Output the (X, Y) coordinate of the center of the cell containing the given text.  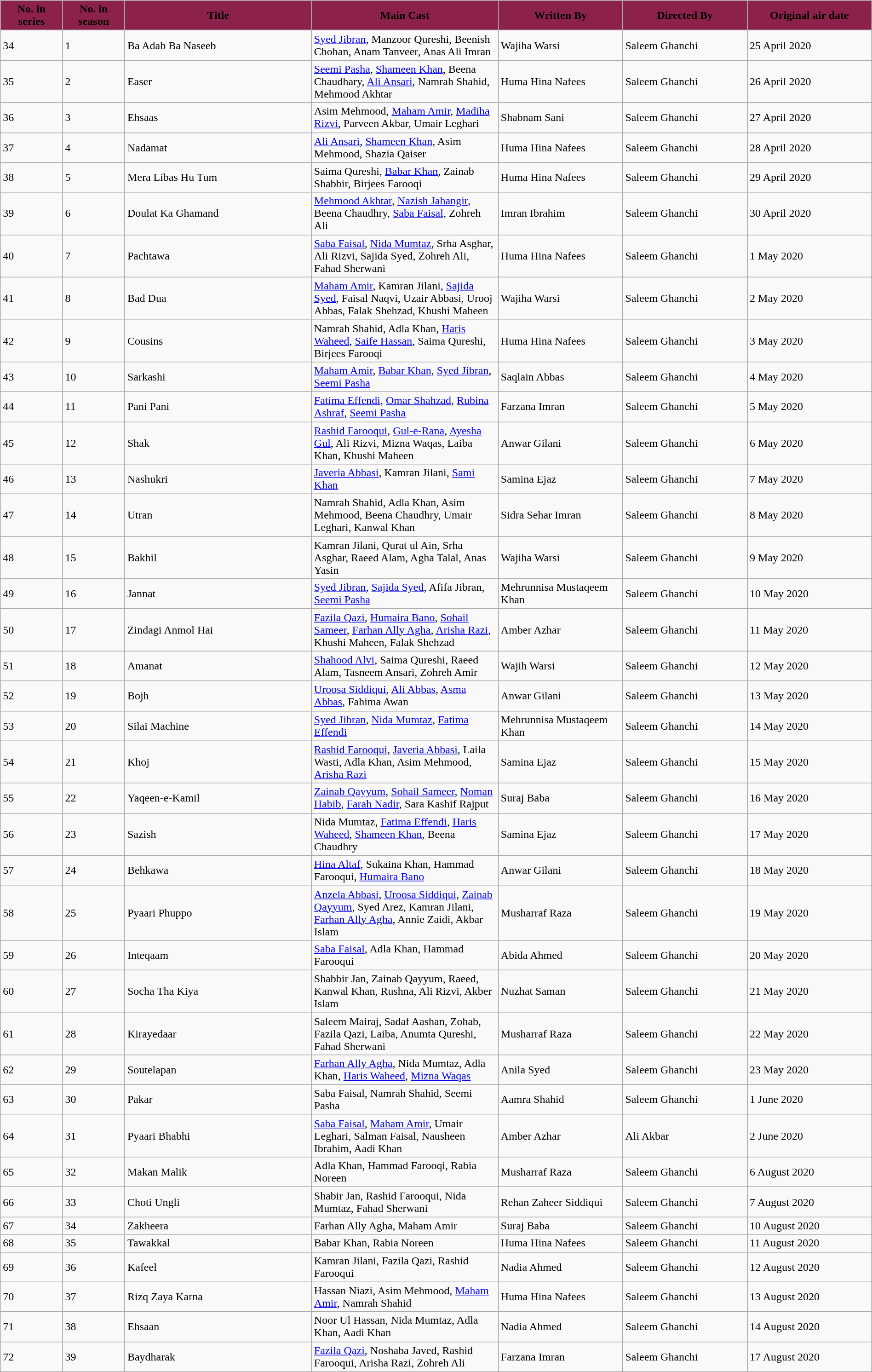
21 May 2020 (809, 991)
19 (94, 696)
59 (31, 955)
Fazila Qazi, Humaira Bano, Sohail Sameer, Farhan Ally Agha, Arisha Razi, Khushi Maheen, Falak Shehzad (405, 630)
Sarkashi (218, 376)
63 (31, 1100)
Original air date (809, 16)
Kamran Jilani, Qurat ul Ain, Srha Asghar, Raeed Alam, Agha Talal, Anas Yasin (405, 558)
Aamra Shahid (560, 1100)
Makan Malik (218, 1172)
Tawakkal (218, 1243)
47 (31, 515)
23 (94, 834)
Cousins (218, 340)
Title (218, 16)
28 (94, 1033)
43 (31, 376)
25 April 2020 (809, 45)
20 (94, 726)
60 (31, 991)
Shak (218, 443)
62 (31, 1070)
65 (31, 1172)
11 August 2020 (809, 1243)
Jannat (218, 594)
24 (94, 870)
17 May 2020 (809, 834)
No. in season (94, 16)
Amanat (218, 666)
9 May 2020 (809, 558)
26 (94, 955)
Bojh (218, 696)
12 May 2020 (809, 666)
45 (31, 443)
21 (94, 762)
Zindagi Anmol Hai (218, 630)
Rehan Zaheer Siddiqui (560, 1202)
Kirayedaar (218, 1033)
23 May 2020 (809, 1070)
Maham Amir, Babar Khan, Syed Jibran, Seemi Pasha (405, 376)
56 (31, 834)
Shabir Jan, Rashid Farooqui, Nida Mumtaz, Fahad Sherwani (405, 1202)
6 August 2020 (809, 1172)
15 May 2020 (809, 762)
Javeria Abbasi, Kamran Jilani, Sami Khan (405, 479)
Baydharak (218, 1356)
Rashid Farooqui, Javeria Abbasi, Laila Wasti, Adla Khan, Asim Mehmood, Arisha Razi (405, 762)
Bad Dua (218, 298)
Ba Adab Ba Naseeb (218, 45)
Imran Ibrahim (560, 213)
No. in series (31, 16)
72 (31, 1356)
4 May 2020 (809, 376)
Easer (218, 81)
Shahood Alvi, Saima Qureshi, Raeed Alam, Tasneem Ansari, Zohreh Amir (405, 666)
40 (31, 256)
Kafeel (218, 1267)
Pakar (218, 1100)
61 (31, 1033)
22 May 2020 (809, 1033)
Socha Tha Kiya (218, 991)
16 May 2020 (809, 798)
Main Cast (405, 16)
70 (31, 1297)
Bakhil (218, 558)
17 August 2020 (809, 1356)
16 (94, 594)
Mehmood Akhtar, Nazish Jahangir, Beena Chaudhry, Saba Faisal, Zohreh Ali (405, 213)
14 August 2020 (809, 1327)
Zainab Qayyum, Sohail Sameer, Noman Habib, Farah Nadir, Sara Kashif Rajput (405, 798)
Adla Khan, Hammad Farooqi, Rabia Noreen (405, 1172)
Ali Ansari, Shameen Khan, Asim Mehmood, Shazia Qaiser (405, 147)
1 June 2020 (809, 1100)
58 (31, 913)
Hina Altaf, Sukaina Khan, Hammad Farooqui, Humaira Bano (405, 870)
42 (31, 340)
11 May 2020 (809, 630)
Anzela Abbasi, Uroosa Siddiqui, Zainab Qayyum, Syed Arez, Kamran Jilani, Farhan Ally Agha, Annie Zaidi, Akbar Islam (405, 913)
Nadamat (218, 147)
Abida Ahmed (560, 955)
Namrah Shahid, Adla Khan, Haris Waheed, Saife Hassan, Saima Qureshi, Birjees Farooqi (405, 340)
Wajih Warsi (560, 666)
Kamran Jilani, Fazila Qazi, Rashid Farooqui (405, 1267)
Farhan Ally Agha, Nida Mumtaz, Adla Khan, Haris Waheed, Mizna Waqas (405, 1070)
32 (94, 1172)
Ali Akbar (685, 1136)
Pyaari Bhabhi (218, 1136)
Saba Faisal, Maham Amir, Umair Leghari, Salman Faisal, Nausheen Ibrahim, Aadi Khan (405, 1136)
11 (94, 407)
Choti Ungli (218, 1202)
Ehsaas (218, 118)
49 (31, 594)
14 (94, 515)
10 August 2020 (809, 1226)
4 (94, 147)
44 (31, 407)
Silai Machine (218, 726)
14 May 2020 (809, 726)
Noor Ul Hassan, Nida Mumtaz, Adla Khan, Aadi Khan (405, 1327)
Yaqeen-e-Kamil (218, 798)
1 (94, 45)
Khoj (218, 762)
54 (31, 762)
52 (31, 696)
13 (94, 479)
Behkawa (218, 870)
28 April 2020 (809, 147)
Soutelapan (218, 1070)
2 May 2020 (809, 298)
Rizq Zaya Karna (218, 1297)
9 (94, 340)
18 (94, 666)
66 (31, 1202)
7 (94, 256)
5 (94, 178)
Namrah Shahid, Adla Khan, Asim Mehmood, Beena Chaudhry, Umair Leghari, Kanwal Khan (405, 515)
53 (31, 726)
13 May 2020 (809, 696)
17 (94, 630)
Syed Jibran, Nida Mumtaz, Fatima Effendi (405, 726)
Written By (560, 16)
Nida Mumtaz, Fatima Effendi, Haris Waheed, Shameen Khan, Beena Chaudhry (405, 834)
Pani Pani (218, 407)
26 April 2020 (809, 81)
41 (31, 298)
Nashukri (218, 479)
Maham Amir, Kamran Jilani, Sajida Syed, Faisal Naqvi, Uzair Abbasi, Urooj Abbas, Falak Shehzad, Khushi Maheen (405, 298)
48 (31, 558)
10 (94, 376)
Saleem Mairaj, Sadaf Aashan, Zohab, Fazila Qazi, Laiba, Anumta Qureshi, Fahad Sherwani (405, 1033)
31 (94, 1136)
Zakheera (218, 1226)
6 (94, 213)
Fatima Effendi, Omar Shahzad, Rubina Ashraf, Seemi Pasha (405, 407)
25 (94, 913)
6 May 2020 (809, 443)
Mera Libas Hu Tum (218, 178)
71 (31, 1327)
20 May 2020 (809, 955)
10 May 2020 (809, 594)
3 (94, 118)
15 (94, 558)
22 (94, 798)
Shabnam Sani (560, 118)
Shabbir Jan, Zainab Qayyum, Raeed, Kanwal Khan, Rushna, Ali Rizvi, Akber Islam (405, 991)
Syed Jibran, Manzoor Qureshi, Beenish Chohan, Anam Tanveer, Anas Ali Imran (405, 45)
3 May 2020 (809, 340)
Seemi Pasha, Shameen Khan, Beena Chaudhary, Ali Ansari, Namrah Shahid, Mehmood Akhtar (405, 81)
30 April 2020 (809, 213)
Doulat Ka Ghamand (218, 213)
Saima Qureshi, Babar Khan, Zainab Shabbir, Birjees Farooqi (405, 178)
Utran (218, 515)
2 (94, 81)
12 (94, 443)
Pachtawa (218, 256)
Fazila Qazi, Noshaba Javed, Rashid Farooqui, Arisha Razi, Zohreh Ali (405, 1356)
Inteqaam (218, 955)
27 (94, 991)
Anila Syed (560, 1070)
Directed By (685, 16)
55 (31, 798)
Sidra Sehar Imran (560, 515)
7 May 2020 (809, 479)
Nuzhat Saman (560, 991)
12 August 2020 (809, 1267)
5 May 2020 (809, 407)
Saba Faisal, Namrah Shahid, Seemi Pasha (405, 1100)
Uroosa Siddiqui, Ali Abbas, Asma Abbas, Fahima Awan (405, 696)
50 (31, 630)
Asim Mehmood, Maham Amir, Madiha Rizvi, Parveen Akbar, Umair Leghari (405, 118)
18 May 2020 (809, 870)
Sazish (218, 834)
57 (31, 870)
Pyaari Phuppo (218, 913)
Saba Faisal, Adla Khan, Hammad Farooqui (405, 955)
7 August 2020 (809, 1202)
29 (94, 1070)
19 May 2020 (809, 913)
1 May 2020 (809, 256)
Farhan Ally Agha, Maham Amir (405, 1226)
29 April 2020 (809, 178)
Saqlain Abbas (560, 376)
64 (31, 1136)
51 (31, 666)
33 (94, 1202)
Hassan Niazi, Asim Mehmood, Maham Amir, Namrah Shahid (405, 1297)
Ehsaan (218, 1327)
Rashid Farooqui, Gul-e-Rana, Ayesha Gul, Ali Rizvi, Mizna Waqas, Laiba Khan, Khushi Maheen (405, 443)
46 (31, 479)
13 August 2020 (809, 1297)
30 (94, 1100)
68 (31, 1243)
69 (31, 1267)
Babar Khan, Rabia Noreen (405, 1243)
27 April 2020 (809, 118)
2 June 2020 (809, 1136)
8 May 2020 (809, 515)
8 (94, 298)
67 (31, 1226)
Saba Faisal, Nida Mumtaz, Srha Asghar, Ali Rizvi, Sajida Syed, Zohreh Ali, Fahad Sherwani (405, 256)
Syed Jibran, Sajida Syed, Afifa Jibran, Seemi Pasha (405, 594)
